Provide the [x, y] coordinate of the cell's center where the given text is located.  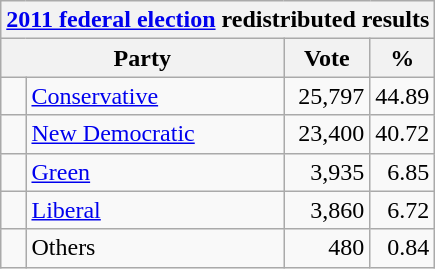
Conservative [155, 96]
6.85 [402, 172]
Liberal [155, 210]
40.72 [402, 134]
6.72 [402, 210]
0.84 [402, 248]
44.89 [402, 96]
Vote [327, 58]
Others [155, 248]
480 [327, 248]
3,860 [327, 210]
Green [155, 172]
Party [142, 58]
23,400 [327, 134]
2011 federal election redistributed results [218, 20]
25,797 [327, 96]
New Democratic [155, 134]
% [402, 58]
3,935 [327, 172]
